Search for the cell housing the specified text and yield its (X, Y) center coordinate. 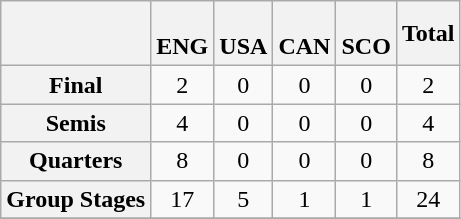
Semis (76, 123)
5 (244, 199)
SCO (366, 34)
17 (182, 199)
Final (76, 85)
CAN (304, 34)
24 (428, 199)
ENG (182, 34)
USA (244, 34)
Total (428, 34)
Group Stages (76, 199)
Quarters (76, 161)
